For the text-containing cell, return its midpoint in (x, y) coordinate format. 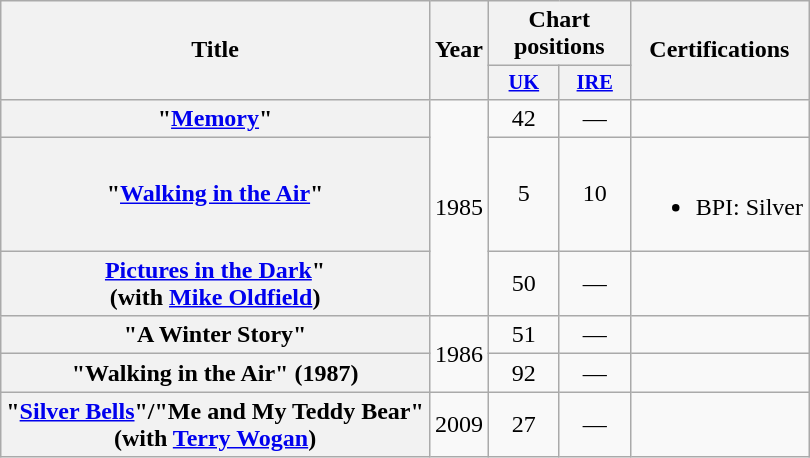
"Memory" (216, 118)
BPI: Silver (719, 194)
2009 (458, 424)
27 (524, 424)
"Walking in the Air" (1987) (216, 373)
1986 (458, 354)
Pictures in the Dark" (with Mike Oldfield) (216, 284)
Chart positions (559, 34)
"Walking in the Air" (216, 194)
Title (216, 50)
51 (524, 335)
Year (458, 50)
1985 (458, 207)
42 (524, 118)
"Silver Bells"/"Me and My Teddy Bear" (with Terry Wogan) (216, 424)
UK (524, 83)
IRE (594, 83)
"A Winter Story" (216, 335)
50 (524, 284)
5 (524, 194)
10 (594, 194)
92 (524, 373)
Certifications (719, 50)
